Determine the (X, Y) coordinate at the center of the cell enclosing the given text.  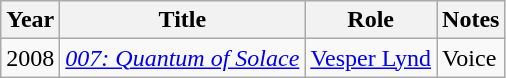
2008 (30, 58)
Year (30, 20)
Vesper Lynd (371, 58)
007: Quantum of Solace (182, 58)
Notes (471, 20)
Voice (471, 58)
Title (182, 20)
Role (371, 20)
